For the text-containing cell, return its midpoint in [X, Y] coordinate format. 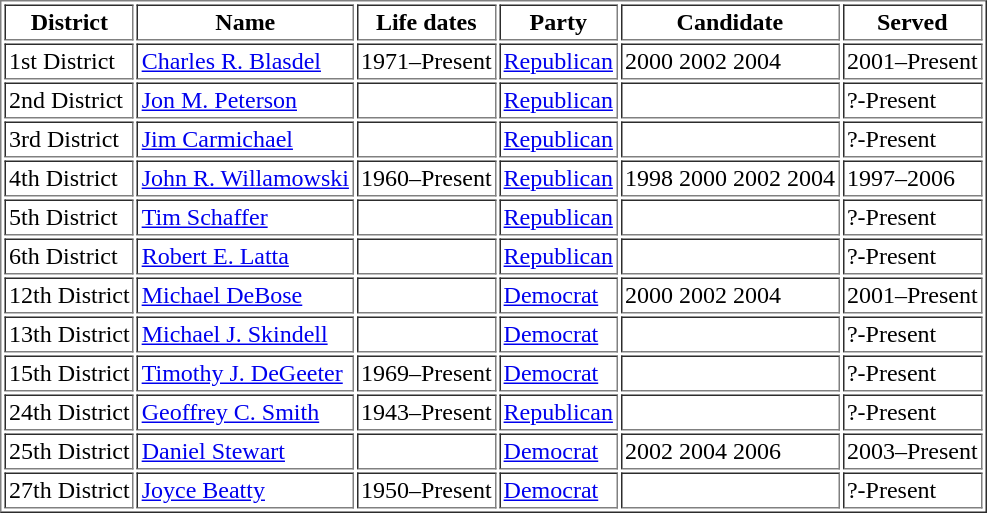
John R. Willamowski [245, 178]
12th District [69, 296]
1950–Present [426, 490]
Charles R. Blasdel [245, 62]
Geoffrey C. Smith [245, 412]
Joyce Beatty [245, 490]
27th District [69, 490]
4th District [69, 178]
1969–Present [426, 374]
Michael J. Skindell [245, 334]
Tim Schaffer [245, 218]
2002 2004 2006 [730, 452]
Candidate [730, 22]
Served [912, 22]
Life dates [426, 22]
Party [558, 22]
2nd District [69, 100]
Daniel Stewart [245, 452]
Jon M. Peterson [245, 100]
3rd District [69, 140]
Robert E. Latta [245, 256]
1960–Present [426, 178]
1971–Present [426, 62]
1997–2006 [912, 178]
Name [245, 22]
2003–Present [912, 452]
24th District [69, 412]
6th District [69, 256]
13th District [69, 334]
1998 2000 2002 2004 [730, 178]
Timothy J. DeGeeter [245, 374]
District [69, 22]
15th District [69, 374]
1943–Present [426, 412]
1st District [69, 62]
5th District [69, 218]
Michael DeBose [245, 296]
25th District [69, 452]
Jim Carmichael [245, 140]
